Capture the cell that displays the provided text and extract its (x, y) central coordinate. 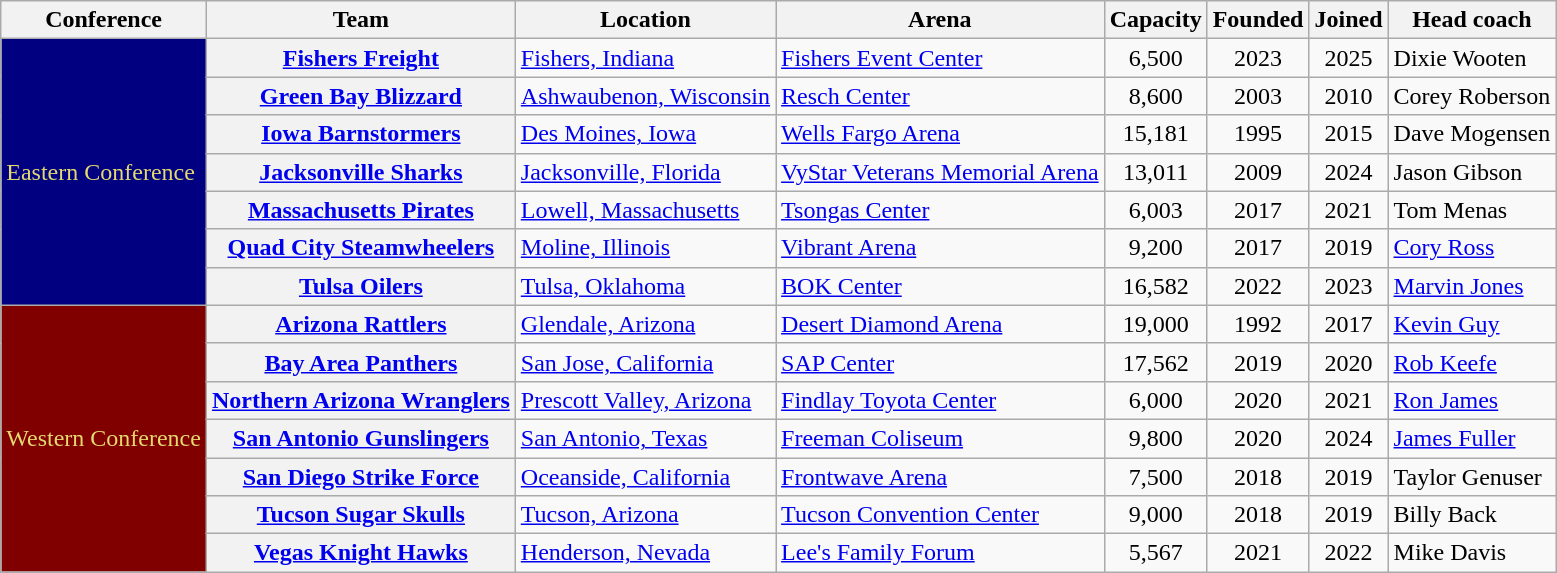
Team (360, 20)
Jacksonville Sharks (360, 172)
Mike Davis (1472, 553)
9,800 (1156, 438)
16,582 (1156, 286)
Moline, Illinois (645, 248)
San Jose, California (645, 362)
Tucson, Arizona (645, 515)
Marvin Jones (1472, 286)
Tom Menas (1472, 210)
Kevin Guy (1472, 324)
2009 (1258, 172)
Taylor Genuser (1472, 477)
Eastern Conference (104, 172)
8,600 (1156, 96)
Fishers, Indiana (645, 58)
2015 (1348, 134)
6,003 (1156, 210)
Billy Back (1472, 515)
Cory Ross (1472, 248)
Wells Fargo Arena (940, 134)
Green Bay Blizzard (360, 96)
Tsongas Center (940, 210)
Dixie Wooten (1472, 58)
Founded (1258, 20)
Joined (1348, 20)
9,200 (1156, 248)
7,500 (1156, 477)
Findlay Toyota Center (940, 400)
Jason Gibson (1472, 172)
Iowa Barnstormers (360, 134)
Arizona Rattlers (360, 324)
Northern Arizona Wranglers (360, 400)
Prescott Valley, Arizona (645, 400)
Tucson Sugar Skulls (360, 515)
15,181 (1156, 134)
Jacksonville, Florida (645, 172)
Resch Center (940, 96)
Ashwaubenon, Wisconsin (645, 96)
Freeman Coliseum (940, 438)
Des Moines, Iowa (645, 134)
Tulsa, Oklahoma (645, 286)
6,000 (1156, 400)
Frontwave Arena (940, 477)
Fishers Event Center (940, 58)
Quad City Steamwheelers (360, 248)
2025 (1348, 58)
San Diego Strike Force (360, 477)
Oceanside, California (645, 477)
Vegas Knight Hawks (360, 553)
Rob Keefe (1472, 362)
BOK Center (940, 286)
1992 (1258, 324)
Tulsa Oilers (360, 286)
VyStar Veterans Memorial Arena (940, 172)
San Antonio Gunslingers (360, 438)
Ron James (1472, 400)
Henderson, Nevada (645, 553)
Capacity (1156, 20)
13,011 (1156, 172)
2003 (1258, 96)
17,562 (1156, 362)
2010 (1348, 96)
9,000 (1156, 515)
Fishers Freight (360, 58)
Dave Mogensen (1472, 134)
Head coach (1472, 20)
Bay Area Panthers (360, 362)
Western Conference (104, 438)
Conference (104, 20)
James Fuller (1472, 438)
San Antonio, Texas (645, 438)
19,000 (1156, 324)
Vibrant Arena (940, 248)
Corey Roberson (1472, 96)
SAP Center (940, 362)
Location (645, 20)
Desert Diamond Arena (940, 324)
Glendale, Arizona (645, 324)
Arena (940, 20)
Lowell, Massachusetts (645, 210)
1995 (1258, 134)
Lee's Family Forum (940, 553)
Massachusetts Pirates (360, 210)
5,567 (1156, 553)
Tucson Convention Center (940, 515)
6,500 (1156, 58)
